Return the (X, Y) coordinate for the center point of the cell that contains the specified text.  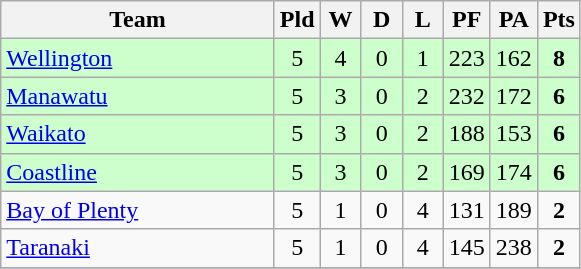
145 (466, 248)
189 (514, 210)
169 (466, 172)
174 (514, 172)
D (382, 20)
188 (466, 134)
Bay of Plenty (138, 210)
Team (138, 20)
L (422, 20)
223 (466, 58)
Coastline (138, 172)
162 (514, 58)
131 (466, 210)
Wellington (138, 58)
238 (514, 248)
153 (514, 134)
Waikato (138, 134)
Pts (558, 20)
PA (514, 20)
Manawatu (138, 96)
172 (514, 96)
Taranaki (138, 248)
232 (466, 96)
8 (558, 58)
W (340, 20)
Pld (297, 20)
PF (466, 20)
